Locate the cell with the specified text and output its [x, y] center coordinate. 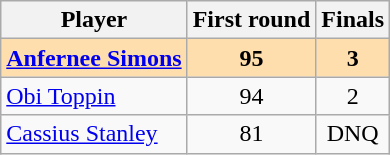
First round [252, 20]
DNQ [353, 134]
Cassius Stanley [94, 134]
Obi Toppin [94, 96]
Finals [353, 20]
94 [252, 96]
3 [353, 58]
Player [94, 20]
95 [252, 58]
2 [353, 96]
81 [252, 134]
Anfernee Simons [94, 58]
